Provide the [x, y] coordinate of the cell's center where the given text is located.  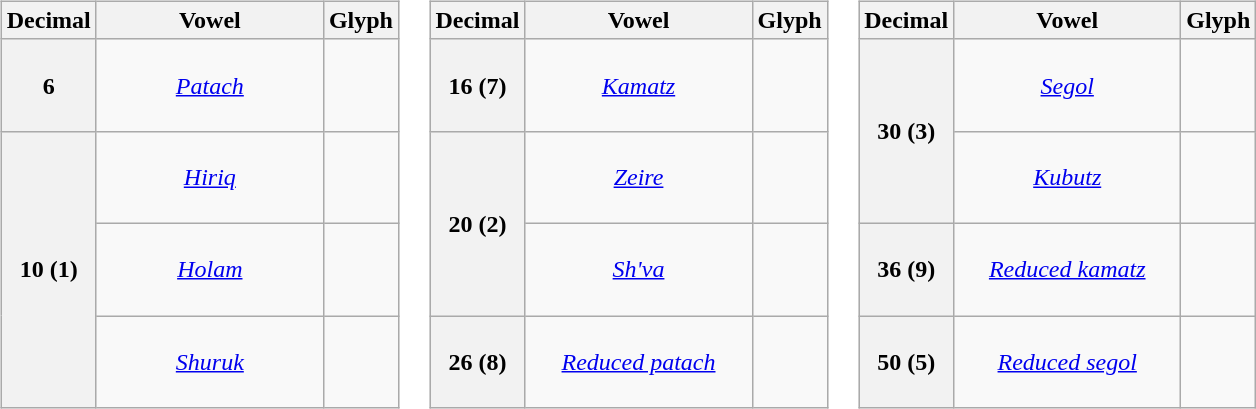
36 (9) [906, 269]
50 (5) [906, 362]
20 (2) [478, 223]
Kubutz [1068, 177]
Sh'va [638, 269]
Reduced patach [638, 362]
6 [48, 85]
Reduced kamatz [1068, 269]
Kamatz [638, 85]
Hiriq [210, 177]
16 (7) [478, 85]
Segol [1068, 85]
Holam [210, 269]
26 (8) [478, 362]
10 (1) [48, 269]
Zeire [638, 177]
Patach [210, 85]
Reduced segol [1068, 362]
Shuruk [210, 362]
30 (3) [906, 131]
